Extract the [X, Y] coordinate from the center of the cell holding the provided text.  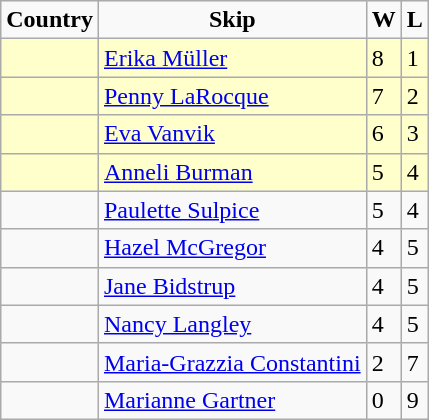
Eva Vanvik [232, 134]
8 [384, 58]
Country [50, 20]
L [414, 20]
Maria-Grazzia Constantini [232, 362]
Nancy Langley [232, 324]
3 [414, 134]
Paulette Sulpice [232, 210]
Marianne Gartner [232, 400]
Anneli Burman [232, 172]
1 [414, 58]
0 [384, 400]
Hazel McGregor [232, 248]
Skip [232, 20]
Penny LaRocque [232, 96]
Jane Bidstrup [232, 286]
6 [384, 134]
W [384, 20]
9 [414, 400]
Erika Müller [232, 58]
